Return the (X, Y) coordinate for the center point of the cell that contains the specified text.  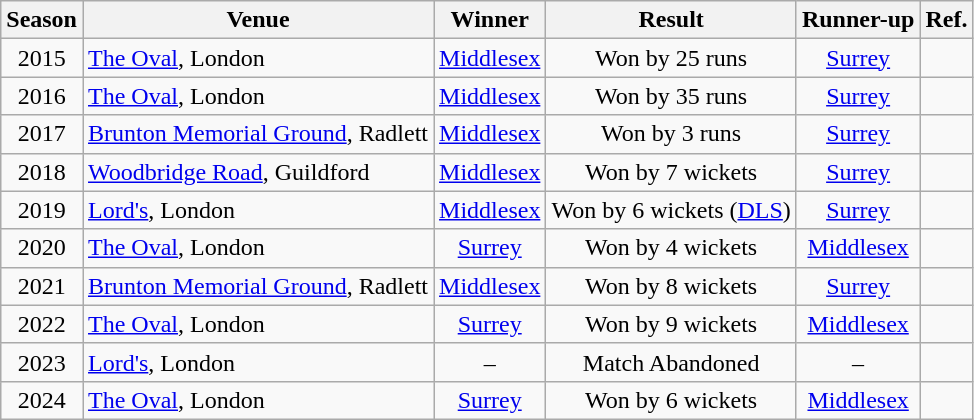
Woodbridge Road, Guildford (258, 172)
2019 (42, 210)
Season (42, 20)
2023 (42, 362)
2020 (42, 248)
Won by 3 runs (671, 134)
Won by 6 wickets (671, 400)
Won by 8 wickets (671, 286)
Won by 25 runs (671, 58)
Result (671, 20)
Won by 6 wickets (DLS) (671, 210)
2024 (42, 400)
2022 (42, 324)
2016 (42, 96)
Won by 7 wickets (671, 172)
Venue (258, 20)
Runner-up (858, 20)
2015 (42, 58)
2021 (42, 286)
Won by 9 wickets (671, 324)
Match Abandoned (671, 362)
Won by 35 runs (671, 96)
Ref. (946, 20)
2017 (42, 134)
Winner (490, 20)
Won by 4 wickets (671, 248)
2018 (42, 172)
